Return the (x, y) coordinate for the center point of the cell that contains the specified text.  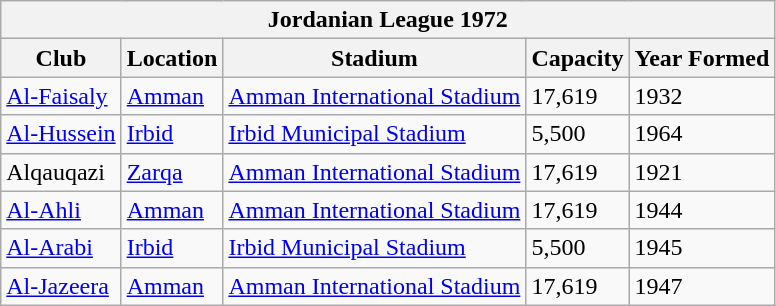
1932 (702, 96)
Zarqa (172, 172)
Al-Ahli (61, 210)
Alqauqazi (61, 172)
1964 (702, 134)
Al-Jazeera (61, 286)
Al-Arabi (61, 248)
Capacity (578, 58)
1944 (702, 210)
1947 (702, 286)
Al-Faisaly (61, 96)
Al-Hussein (61, 134)
Stadium (374, 58)
Year Formed (702, 58)
Club (61, 58)
Location (172, 58)
1921 (702, 172)
Jordanian League 1972 (388, 20)
1945 (702, 248)
